Pinpoint the cell where the given text exists, returning its (x, y) midpoint coordinate. 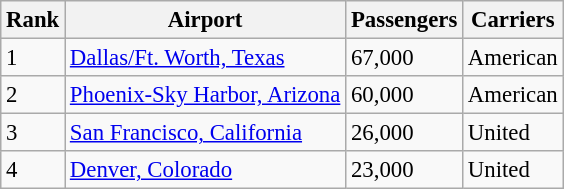
Phoenix-Sky Harbor, Arizona (206, 95)
San Francisco, California (206, 133)
Passengers (404, 20)
60,000 (404, 95)
3 (33, 133)
Airport (206, 20)
Rank (33, 20)
1 (33, 58)
Carriers (513, 20)
26,000 (404, 133)
4 (33, 170)
Dallas/Ft. Worth, Texas (206, 58)
Denver, Colorado (206, 170)
2 (33, 95)
23,000 (404, 170)
67,000 (404, 58)
